Scan for the cell matching the given text and deliver its [X, Y] coordinate at center. 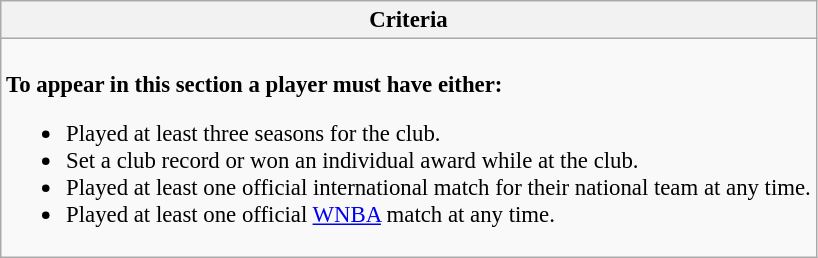
Criteria [408, 20]
